Return [X, Y] of the center of cell containing provided text 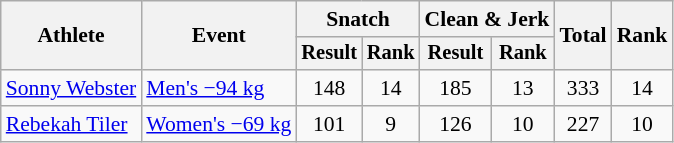
Sonny Webster [72, 88]
Total [582, 36]
333 [582, 88]
13 [522, 88]
Athlete [72, 36]
9 [391, 124]
Men's −94 kg [218, 88]
Rebekah Tiler [72, 124]
227 [582, 124]
126 [456, 124]
148 [329, 88]
Clean & Jerk [488, 19]
Women's −69 kg [218, 124]
101 [329, 124]
Event [218, 36]
Snatch [358, 19]
185 [456, 88]
